For the text-containing cell, return its midpoint in (X, Y) coordinate format. 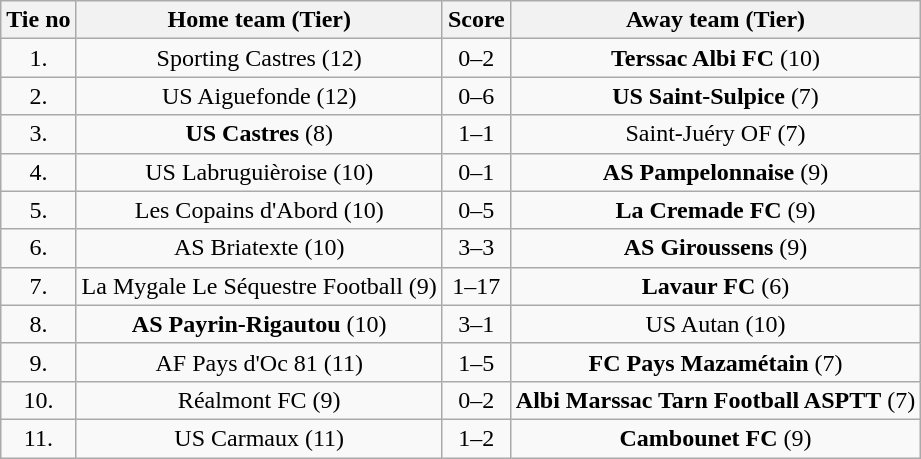
AS Briatexte (10) (259, 248)
US Autan (10) (715, 324)
La Mygale Le Séquestre Football (9) (259, 286)
AS Pampelonnaise (9) (715, 172)
1–5 (476, 362)
4. (38, 172)
1–2 (476, 438)
3–3 (476, 248)
US Castres (8) (259, 134)
6. (38, 248)
3–1 (476, 324)
Albi Marssac Tarn Football ASPTT (7) (715, 400)
FC Pays Mazamétain (7) (715, 362)
9. (38, 362)
US Carmaux (11) (259, 438)
La Cremade FC (9) (715, 210)
Home team (Tier) (259, 20)
US Saint-Sulpice (7) (715, 96)
Away team (Tier) (715, 20)
11. (38, 438)
1. (38, 58)
8. (38, 324)
US Aiguefonde (12) (259, 96)
3. (38, 134)
Cambounet FC (9) (715, 438)
0–6 (476, 96)
AS Giroussens (9) (715, 248)
Terssac Albi FC (10) (715, 58)
Les Copains d'Abord (10) (259, 210)
0–5 (476, 210)
Lavaur FC (6) (715, 286)
AS Payrin-Rigautou (10) (259, 324)
2. (38, 96)
Sporting Castres (12) (259, 58)
Saint-Juéry OF (7) (715, 134)
US Labruguièroise (10) (259, 172)
Score (476, 20)
Réalmont FC (9) (259, 400)
5. (38, 210)
0–1 (476, 172)
Tie no (38, 20)
1–17 (476, 286)
1–1 (476, 134)
7. (38, 286)
AF Pays d'Oc 81 (11) (259, 362)
10. (38, 400)
